Locate the cell with the specified text and output its [x, y] center coordinate. 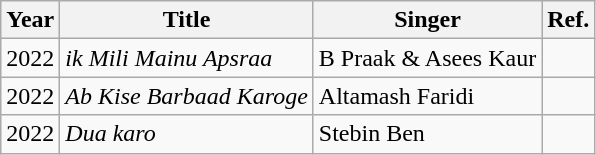
Altamash Faridi [427, 96]
Stebin Ben [427, 134]
Year [30, 20]
ik Mili Mainu Apsraa [187, 58]
Singer [427, 20]
B Praak & Asees Kaur [427, 58]
Ref. [568, 20]
Ab Kise Barbaad Karoge [187, 96]
Title [187, 20]
Dua karo [187, 134]
